Output the [x, y] coordinate of the center of the cell containing the given text.  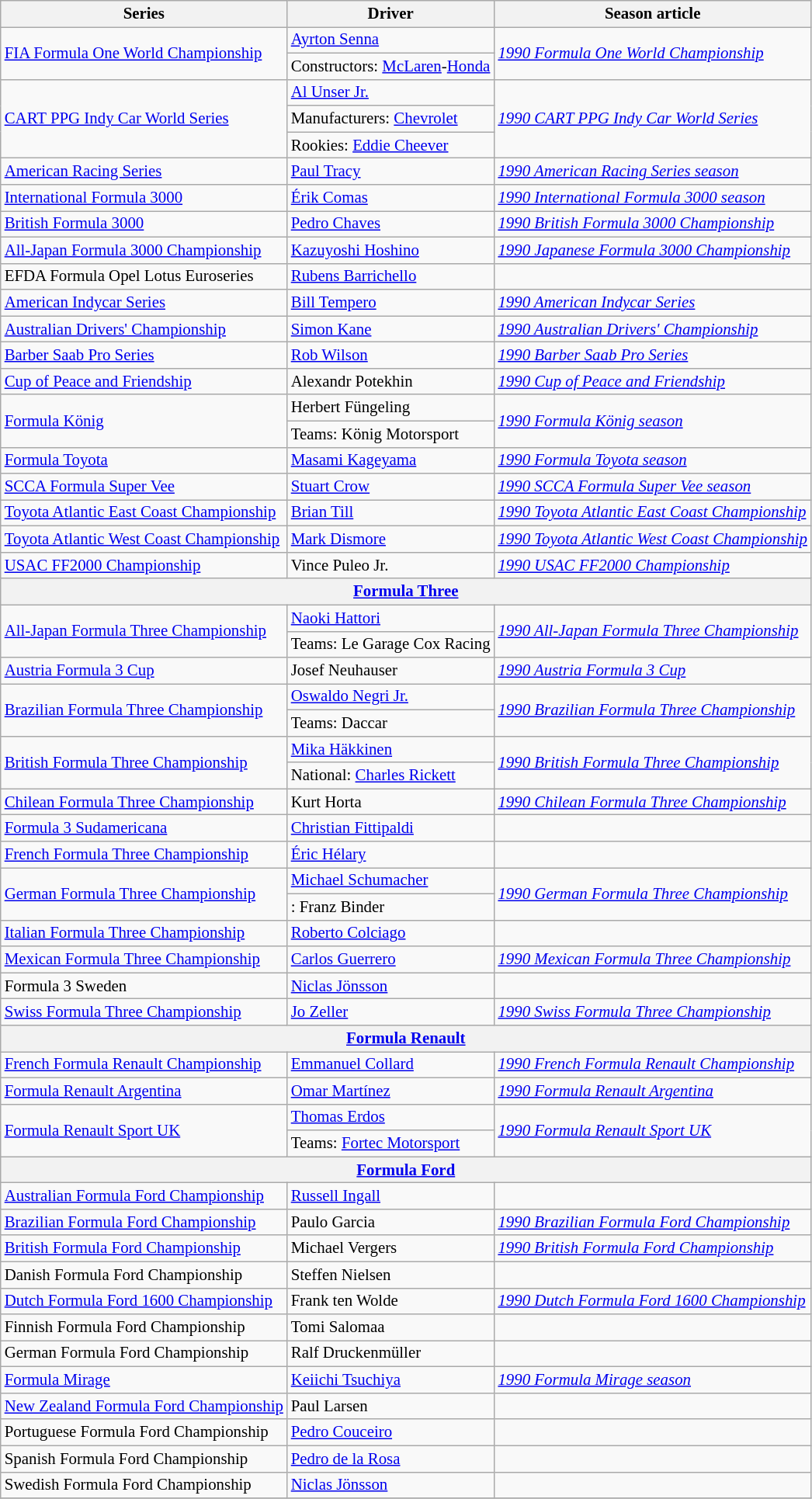
German Formula Ford Championship [144, 1354]
1990 Formula Renault Argentina [653, 1091]
1990 Chilean Formula Three Championship [653, 802]
German Formula Three Championship [144, 894]
Brazilian Formula Three Championship [144, 710]
Australian Formula Ford Championship [144, 1196]
1990 American Racing Series season [653, 172]
Rookies: Eddie Cheever [391, 145]
Emmanuel Collard [391, 1064]
French Formula Three Championship [144, 855]
1990 French Formula Renault Championship [653, 1064]
Carlos Guerrero [391, 959]
Formula König [144, 421]
All-Japan Formula Three Championship [144, 631]
Pedro Chaves [391, 224]
New Zealand Formula Ford Championship [144, 1406]
American Racing Series [144, 172]
Rubens Barrichello [391, 276]
1990 Mexican Formula Three Championship [653, 959]
Kurt Horta [391, 802]
Éric Hélary [391, 855]
Naoki Hattori [391, 618]
Frank ten Wolde [391, 1301]
Kazuyoshi Hoshino [391, 250]
1990 Brazilian Formula Three Championship [653, 710]
Toyota Atlantic East Coast Championship [144, 513]
Formula 3 Sudamericana [144, 828]
Portuguese Formula Ford Championship [144, 1432]
1990 All-Japan Formula Three Championship [653, 631]
Ralf Druckenmüller [391, 1354]
Formula Toyota [144, 460]
Roberto Colciago [391, 933]
Swedish Formula Ford Championship [144, 1485]
Formula Renault Sport UK [144, 1130]
1990 Swiss Formula Three Championship [653, 1012]
Paul Tracy [391, 172]
Brian Till [391, 513]
Italian Formula Three Championship [144, 933]
Ayrton Senna [391, 40]
1990 Brazilian Formula Ford Championship [653, 1222]
Spanish Formula Ford Championship [144, 1459]
British Formula 3000 [144, 224]
1990 British Formula Ford Championship [653, 1248]
Teams: Le Garage Cox Racing [391, 644]
Alexandr Potekhin [391, 381]
CART PPG Indy Car World Series [144, 119]
All-Japan Formula 3000 Championship [144, 250]
Vince Puleo Jr. [391, 565]
1990 British Formula 3000 Championship [653, 224]
1990 American Indycar Series [653, 303]
Season article [653, 14]
Barber Saab Pro Series [144, 356]
Mexican Formula Three Championship [144, 959]
1990 International Formula 3000 season [653, 198]
Thomas Erdos [391, 1117]
Simon Kane [391, 329]
Formula Renault [406, 1039]
Chilean Formula Three Championship [144, 802]
Jo Zeller [391, 1012]
Rob Wilson [391, 356]
Series [144, 14]
Josef Neuhauser [391, 671]
1990 German Formula Three Championship [653, 894]
1990 Cup of Peace and Friendship [653, 381]
Tomi Salomaa [391, 1327]
Omar Martínez [391, 1091]
Mark Dismore [391, 540]
Formula 3 Sweden [144, 986]
Mika Häkkinen [391, 749]
Finnish Formula Ford Championship [144, 1327]
Russell Ingall [391, 1196]
EFDA Formula Opel Lotus Euroseries [144, 276]
Formula Three [406, 592]
Stuart Crow [391, 487]
Driver [391, 14]
Érik Comas [391, 198]
USAC FF2000 Championship [144, 565]
1990 USAC FF2000 Championship [653, 565]
Teams: König Motorsport [391, 434]
Pedro Couceiro [391, 1432]
1990 Formula Renault Sport UK [653, 1130]
Paulo Garcia [391, 1222]
1990 Toyota Atlantic West Coast Championship [653, 540]
International Formula 3000 [144, 198]
National: Charles Rickett [391, 776]
1990 SCCA Formula Super Vee season [653, 487]
1990 Austria Formula 3 Cup [653, 671]
1990 Formula König season [653, 421]
Constructors: McLaren-Honda [391, 66]
Toyota Atlantic West Coast Championship [144, 540]
1990 British Formula Three Championship [653, 762]
Al Unser Jr. [391, 92]
Paul Larsen [391, 1406]
Oswaldo Negri Jr. [391, 697]
: Franz Binder [391, 907]
1990 Formula Toyota season [653, 460]
French Formula Renault Championship [144, 1064]
1990 Japanese Formula 3000 Championship [653, 250]
1990 CART PPG Indy Car World Series [653, 119]
Austria Formula 3 Cup [144, 671]
British Formula Ford Championship [144, 1248]
British Formula Three Championship [144, 762]
Pedro de la Rosa [391, 1459]
FIA Formula One World Championship [144, 53]
Teams: Daccar [391, 723]
Dutch Formula Ford 1600 Championship [144, 1301]
1990 Dutch Formula Ford 1600 Championship [653, 1301]
Bill Tempero [391, 303]
Christian Fittipaldi [391, 828]
1990 Barber Saab Pro Series [653, 356]
Formula Mirage [144, 1380]
American Indycar Series [144, 303]
Manufacturers: Chevrolet [391, 119]
Herbert Füngeling [391, 408]
Australian Drivers' Championship [144, 329]
1990 Toyota Atlantic East Coast Championship [653, 513]
1990 Formula One World Championship [653, 53]
Cup of Peace and Friendship [144, 381]
Danish Formula Ford Championship [144, 1275]
1990 Australian Drivers' Championship [653, 329]
SCCA Formula Super Vee [144, 487]
Formula Renault Argentina [144, 1091]
Michael Vergers [391, 1248]
Swiss Formula Three Championship [144, 1012]
Keiichi Tsuchiya [391, 1380]
Masami Kageyama [391, 460]
Brazilian Formula Ford Championship [144, 1222]
Teams: Fortec Motorsport [391, 1143]
1990 Formula Mirage season [653, 1380]
Steffen Nielsen [391, 1275]
Formula Ford [406, 1170]
Michael Schumacher [391, 881]
